Detect which cell encompasses the target text, then output its [X, Y] center coordinate. 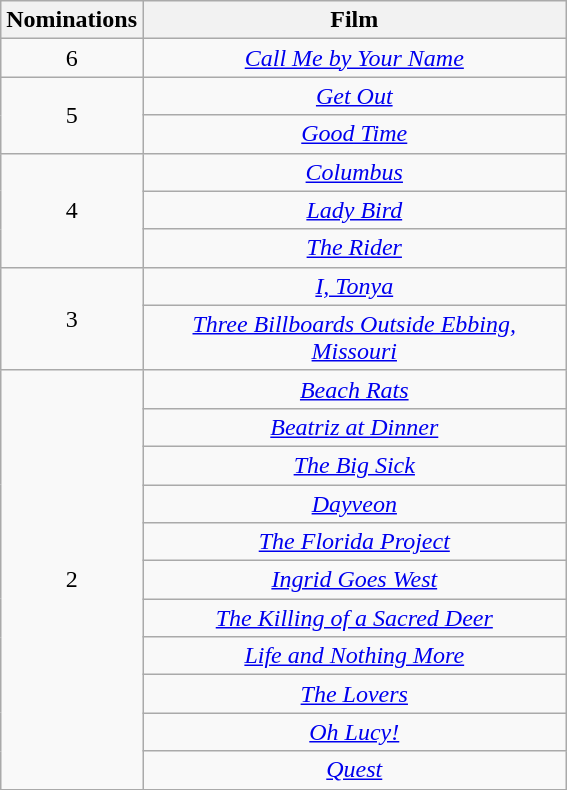
Beach Rats [354, 389]
The Killing of a Sacred Deer [354, 618]
Quest [354, 770]
Dayveon [354, 503]
Good Time [354, 134]
Get Out [354, 96]
4 [72, 210]
Lady Bird [354, 210]
The Florida Project [354, 542]
2 [72, 580]
Columbus [354, 172]
The Rider [354, 248]
Life and Nothing More [354, 656]
Nominations [72, 20]
The Big Sick [354, 465]
6 [72, 58]
Ingrid Goes West [354, 580]
3 [72, 318]
I, Tonya [354, 286]
5 [72, 115]
Call Me by Your Name [354, 58]
Oh Lucy! [354, 732]
Beatriz at Dinner [354, 427]
Film [354, 20]
Three Billboards Outside Ebbing, Missouri [354, 338]
The Lovers [354, 694]
